Identify which cell holds the provided text, then report its [x, y] central coordinate. 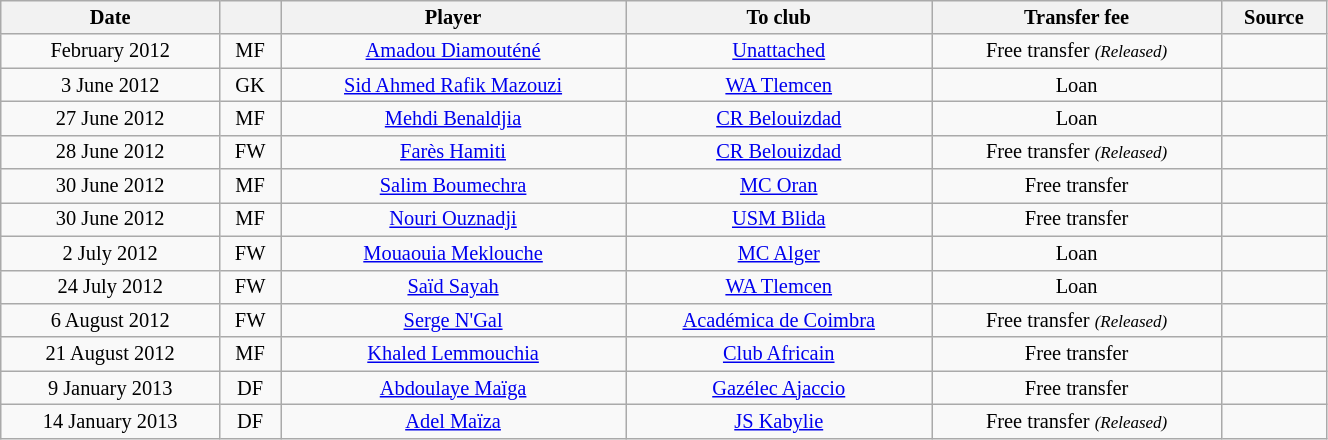
USM Blida [779, 219]
MC Alger [779, 253]
Sid Ahmed Rafik Mazouzi [454, 85]
Transfer fee [1076, 17]
Académica de Coimbra [779, 320]
6 August 2012 [110, 320]
Khaled Lemmouchia [454, 354]
Mehdi Benaldjia [454, 118]
Unattached [779, 51]
Amadou Diamouténé [454, 51]
Farès Hamiti [454, 152]
Player [454, 17]
February 2012 [110, 51]
Club Africain [779, 354]
9 January 2013 [110, 388]
Serge N'Gal [454, 320]
Source [1274, 17]
Gazélec Ajaccio [779, 388]
Adel Maïza [454, 421]
Salim Boumechra [454, 186]
GK [250, 85]
24 July 2012 [110, 287]
MC Oran [779, 186]
14 January 2013 [110, 421]
2 July 2012 [110, 253]
27 June 2012 [110, 118]
21 August 2012 [110, 354]
28 June 2012 [110, 152]
Nouri Ouznadji [454, 219]
Abdoulaye Maïga [454, 388]
To club [779, 17]
Mouaouia Meklouche [454, 253]
JS Kabylie [779, 421]
Saïd Sayah [454, 287]
Date [110, 17]
3 June 2012 [110, 85]
